From the cell containing the given text, extract its center point as (x, y) coordinate. 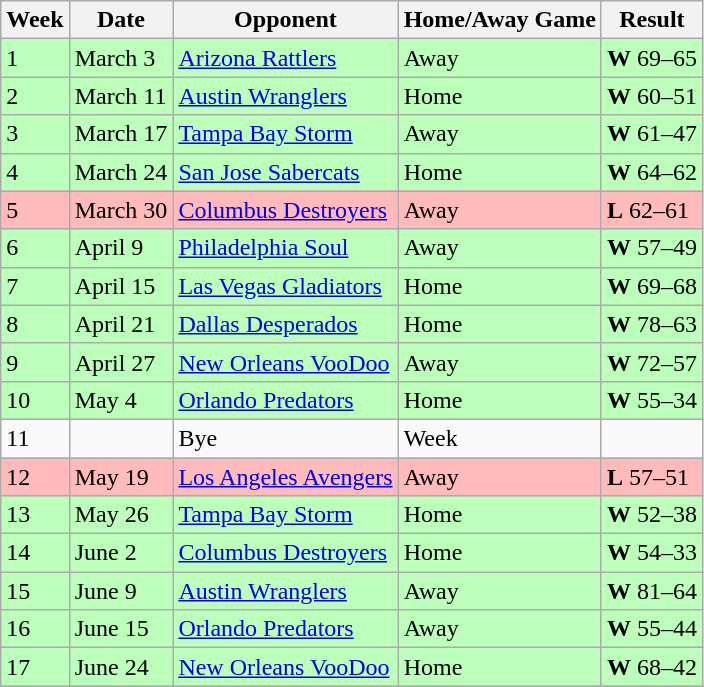
3 (35, 134)
15 (35, 591)
6 (35, 248)
W 54–33 (652, 553)
March 11 (121, 96)
Result (652, 20)
April 9 (121, 248)
14 (35, 553)
L 57–51 (652, 477)
10 (35, 400)
April 15 (121, 286)
W 61–47 (652, 134)
W 72–57 (652, 362)
9 (35, 362)
W 78–63 (652, 324)
13 (35, 515)
May 26 (121, 515)
Arizona Rattlers (286, 58)
W 52–38 (652, 515)
Bye (286, 438)
W 57–49 (652, 248)
March 3 (121, 58)
March 30 (121, 210)
12 (35, 477)
7 (35, 286)
4 (35, 172)
5 (35, 210)
March 17 (121, 134)
11 (35, 438)
17 (35, 667)
San Jose Sabercats (286, 172)
L 62–61 (652, 210)
W 60–51 (652, 96)
W 69–65 (652, 58)
Los Angeles Avengers (286, 477)
June 15 (121, 629)
W 55–44 (652, 629)
May 4 (121, 400)
June 2 (121, 553)
April 21 (121, 324)
Philadelphia Soul (286, 248)
Home/Away Game (500, 20)
2 (35, 96)
Opponent (286, 20)
8 (35, 324)
W 55–34 (652, 400)
W 64–62 (652, 172)
March 24 (121, 172)
May 19 (121, 477)
1 (35, 58)
Las Vegas Gladiators (286, 286)
W 69–68 (652, 286)
Dallas Desperados (286, 324)
April 27 (121, 362)
16 (35, 629)
June 9 (121, 591)
Date (121, 20)
W 68–42 (652, 667)
June 24 (121, 667)
W 81–64 (652, 591)
